For the text-containing cell, return its midpoint in [X, Y] coordinate format. 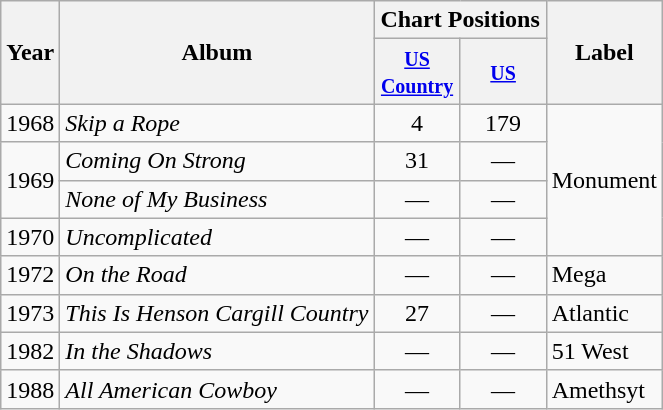
US Country [417, 72]
Coming On Strong [217, 161]
Album [217, 52]
51 West [604, 351]
Skip a Rope [217, 123]
31 [417, 161]
1970 [30, 237]
1982 [30, 351]
Amethsyt [604, 389]
1973 [30, 313]
In the Shadows [217, 351]
Monument [604, 180]
Label [604, 52]
1968 [30, 123]
This Is Henson Cargill Country [217, 313]
All American Cowboy [217, 389]
1969 [30, 180]
1988 [30, 389]
On the Road [217, 275]
1972 [30, 275]
US [503, 72]
Atlantic [604, 313]
4 [417, 123]
Uncomplicated [217, 237]
Year [30, 52]
Mega [604, 275]
None of My Business [217, 199]
Chart Positions [460, 20]
179 [503, 123]
27 [417, 313]
